Provide the [x, y] coordinate of the cell's center where the given text is located.  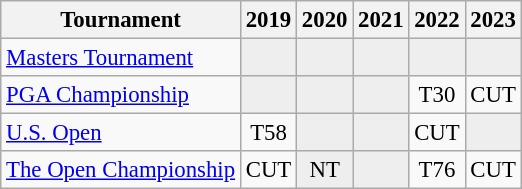
Tournament [121, 20]
2022 [437, 20]
2019 [268, 20]
T30 [437, 95]
T76 [437, 170]
2023 [493, 20]
2021 [381, 20]
Masters Tournament [121, 58]
T58 [268, 133]
2020 [325, 20]
The Open Championship [121, 170]
U.S. Open [121, 133]
PGA Championship [121, 95]
NT [325, 170]
